Return (X, Y) of the center of cell containing provided text 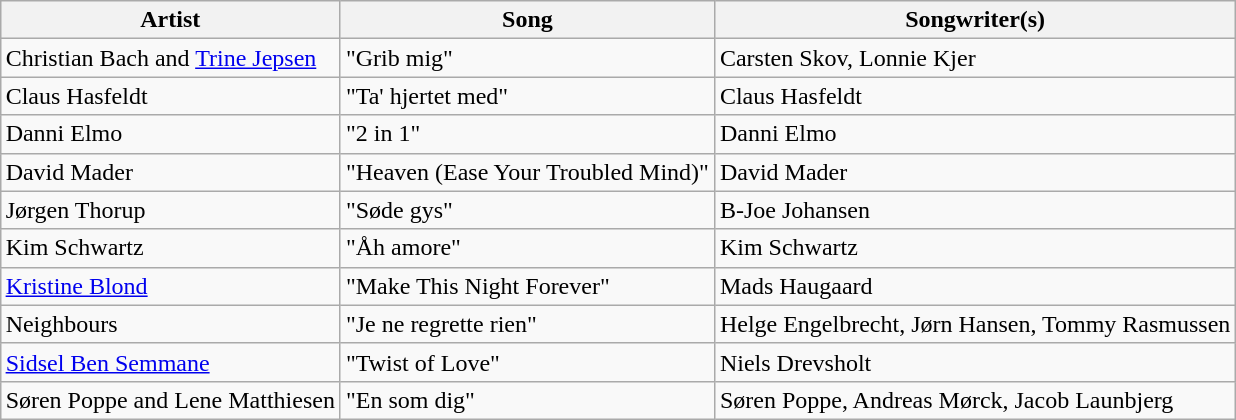
Søren Poppe and Lene Matthiesen (170, 400)
Søren Poppe, Andreas Mørck, Jacob Launbjerg (975, 400)
"Heaven (Ease Your Troubled Mind)" (527, 172)
Carsten Skov, Lonnie Kjer (975, 58)
"Twist of Love" (527, 362)
"Grib mig" (527, 58)
B-Joe Johansen (975, 210)
"Make This Night Forever" (527, 286)
Mads Haugaard (975, 286)
Jørgen Thorup (170, 210)
"En som dig" (527, 400)
"2 in 1" (527, 134)
Artist (170, 20)
Kristine Blond (170, 286)
Songwriter(s) (975, 20)
Helge Engelbrecht, Jørn Hansen, Tommy Rasmussen (975, 324)
"Søde gys" (527, 210)
Christian Bach and Trine Jepsen (170, 58)
Niels Drevsholt (975, 362)
Neighbours (170, 324)
Song (527, 20)
"Je ne regrette rien" (527, 324)
Sidsel Ben Semmane (170, 362)
"Ta' hjertet med" (527, 96)
"Åh amore" (527, 248)
